Provide the [x, y] coordinate of the cell's center where the given text is located.  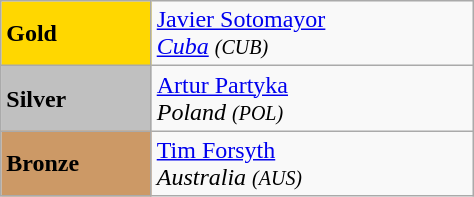
Bronze [76, 164]
Silver [76, 98]
Tim ForsythAustralia (AUS) [312, 164]
Javier SotomayorCuba (CUB) [312, 34]
Artur PartykaPoland (POL) [312, 98]
Gold [76, 34]
